Provide the (X, Y) coordinate of the cell's center where the given text is located.  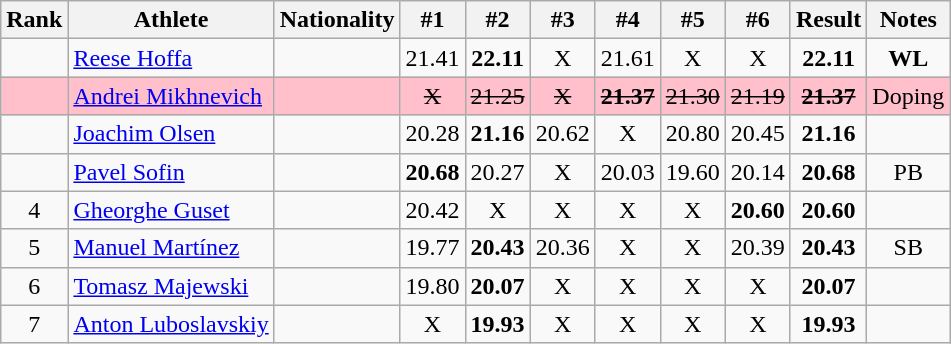
Result (828, 20)
Reese Hoffa (171, 58)
#5 (692, 20)
Nationality (337, 20)
Athlete (171, 20)
20.80 (692, 134)
21.61 (628, 58)
WL (908, 58)
20.39 (758, 248)
5 (34, 248)
Andrei Mikhnevich (171, 96)
20.28 (432, 134)
4 (34, 210)
21.25 (498, 96)
PB (908, 172)
21.30 (692, 96)
Pavel Sofin (171, 172)
21.19 (758, 96)
Manuel Martínez (171, 248)
Rank (34, 20)
Tomasz Majewski (171, 286)
20.45 (758, 134)
20.62 (562, 134)
#6 (758, 20)
20.03 (628, 172)
19.77 (432, 248)
20.36 (562, 248)
20.14 (758, 172)
19.60 (692, 172)
Doping (908, 96)
SB (908, 248)
#4 (628, 20)
21.41 (432, 58)
20.27 (498, 172)
Joachim Olsen (171, 134)
19.80 (432, 286)
#3 (562, 20)
Notes (908, 20)
7 (34, 324)
Gheorghe Guset (171, 210)
#1 (432, 20)
Anton Luboslavskiy (171, 324)
6 (34, 286)
#2 (498, 20)
20.42 (432, 210)
